Determine the (X, Y) coordinate at the center of the cell enclosing the given text.  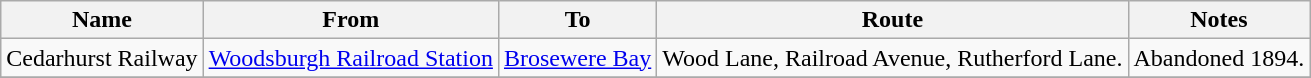
Woodsburgh Railroad Station (350, 58)
From (350, 20)
Notes (1219, 20)
Cedarhurst Railway (102, 58)
Abandoned 1894. (1219, 58)
To (577, 20)
Brosewere Bay (577, 58)
Route (892, 20)
Name (102, 20)
Wood Lane, Railroad Avenue, Rutherford Lane. (892, 58)
